Detect which cell encompasses the target text, then output its (X, Y) center coordinate. 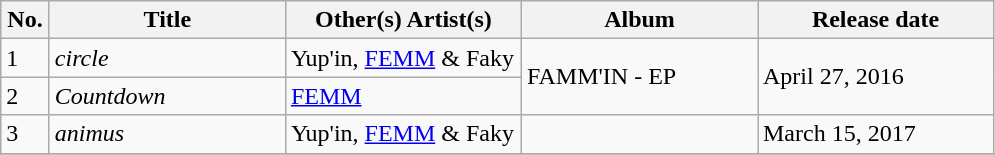
April 27, 2016 (876, 77)
2 (26, 96)
FAMM'IN - EP (639, 77)
animus (167, 134)
3 (26, 134)
March 15, 2017 (876, 134)
Other(s) Artist(s) (403, 20)
circle (167, 58)
Title (167, 20)
Album (639, 20)
FEMM (403, 96)
Countdown (167, 96)
1 (26, 58)
Release date (876, 20)
No. (26, 20)
